Pinpoint the cell where the given text exists, returning its [X, Y] midpoint coordinate. 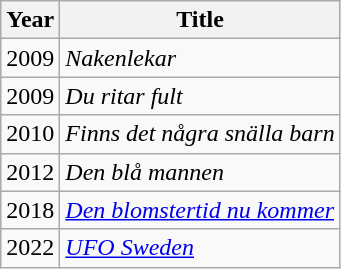
2012 [30, 172]
Finns det några snälla barn [200, 134]
Title [200, 20]
Den blå mannen [200, 172]
UFO Sweden [200, 248]
Nakenlekar [200, 58]
Du ritar fult [200, 96]
Year [30, 20]
Den blomstertid nu kommer [200, 210]
2018 [30, 210]
2010 [30, 134]
2022 [30, 248]
